Pinpoint the cell where the given text exists, returning its [x, y] midpoint coordinate. 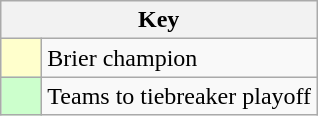
Key [159, 20]
Brier champion [180, 58]
Teams to tiebreaker playoff [180, 96]
